Find where the given text appears and provide that cell's center as [x, y] coordinate. 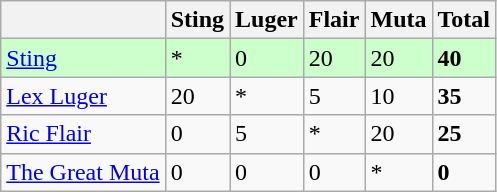
Luger [267, 20]
Lex Luger [83, 96]
Ric Flair [83, 134]
25 [464, 134]
40 [464, 58]
Total [464, 20]
35 [464, 96]
Flair [334, 20]
The Great Muta [83, 172]
10 [398, 96]
Muta [398, 20]
